Search for the cell housing the specified text and yield its (X, Y) center coordinate. 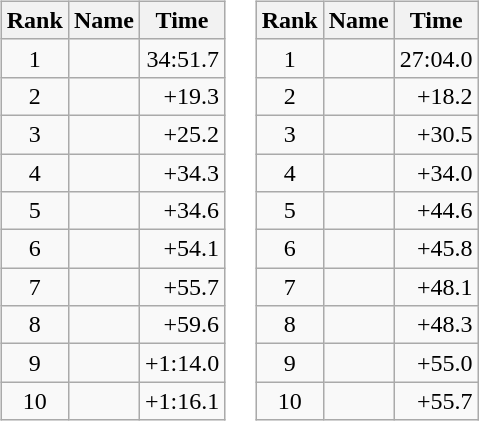
+25.2 (182, 134)
+34.3 (182, 173)
+34.6 (182, 211)
+1:16.1 (182, 401)
+34.0 (436, 173)
27:04.0 (436, 58)
+48.3 (436, 325)
+1:14.0 (182, 363)
34:51.7 (182, 58)
+45.8 (436, 249)
+30.5 (436, 134)
+44.6 (436, 211)
+48.1 (436, 287)
+19.3 (182, 96)
+59.6 (182, 325)
+18.2 (436, 96)
+54.1 (182, 249)
+55.0 (436, 363)
